Provide the [X, Y] coordinate of the cell's center where the given text is located.  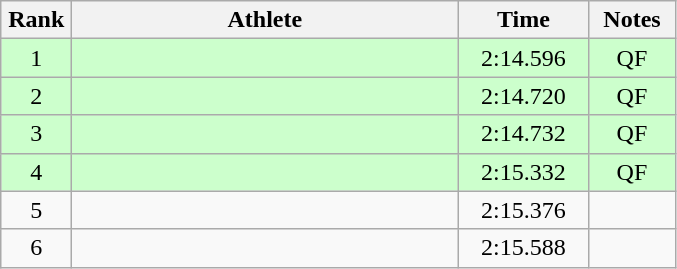
1 [36, 58]
4 [36, 172]
2 [36, 96]
Rank [36, 20]
6 [36, 248]
Athlete [265, 20]
3 [36, 134]
Time [524, 20]
2:14.732 [524, 134]
2:14.720 [524, 96]
2:15.376 [524, 210]
2:15.588 [524, 248]
2:14.596 [524, 58]
5 [36, 210]
Notes [632, 20]
2:15.332 [524, 172]
